For the text-containing cell, return its midpoint in (X, Y) coordinate format. 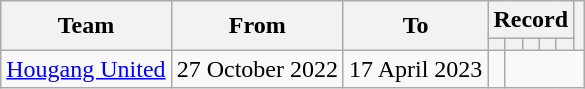
Hougang United (86, 69)
From (257, 26)
17 April 2023 (415, 69)
Team (86, 26)
27 October 2022 (257, 69)
Record (531, 20)
To (415, 26)
